Detect which cell encompasses the target text, then output its (x, y) center coordinate. 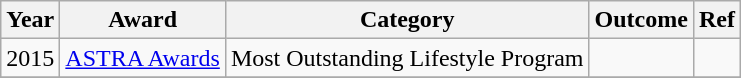
Award (143, 20)
Category (407, 20)
ASTRA Awards (143, 58)
Most Outstanding Lifestyle Program (407, 58)
2015 (30, 58)
Year (30, 20)
Ref (716, 20)
Outcome (641, 20)
